Find where the given text appears and provide that cell's center as [x, y] coordinate. 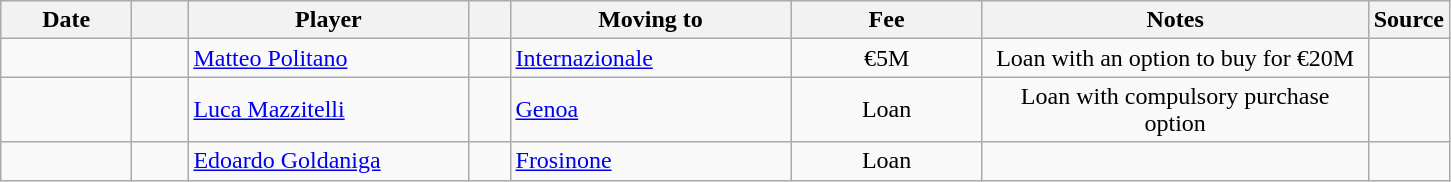
Matteo Politano [328, 58]
Internazionale [650, 58]
Loan with compulsory purchase option [1175, 110]
Loan with an option to buy for €20M [1175, 58]
Frosinone [650, 161]
Genoa [650, 110]
Notes [1175, 20]
Luca Mazzitelli [328, 110]
Source [1408, 20]
Date [66, 20]
€5M [886, 58]
Fee [886, 20]
Player [328, 20]
Edoardo Goldaniga [328, 161]
Moving to [650, 20]
